Search for the cell housing the specified text and yield its (x, y) center coordinate. 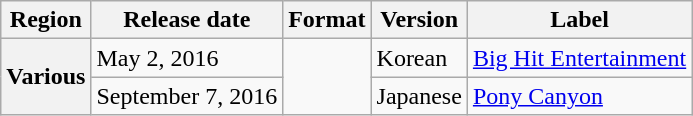
Release date (187, 20)
Various (46, 77)
May 2, 2016 (187, 58)
Version (419, 20)
September 7, 2016 (187, 96)
Big Hit Entertainment (579, 58)
Korean (419, 58)
Pony Canyon (579, 96)
Format (327, 20)
Japanese (419, 96)
Label (579, 20)
Region (46, 20)
